From the cell containing the given text, extract its center point as (X, Y) coordinate. 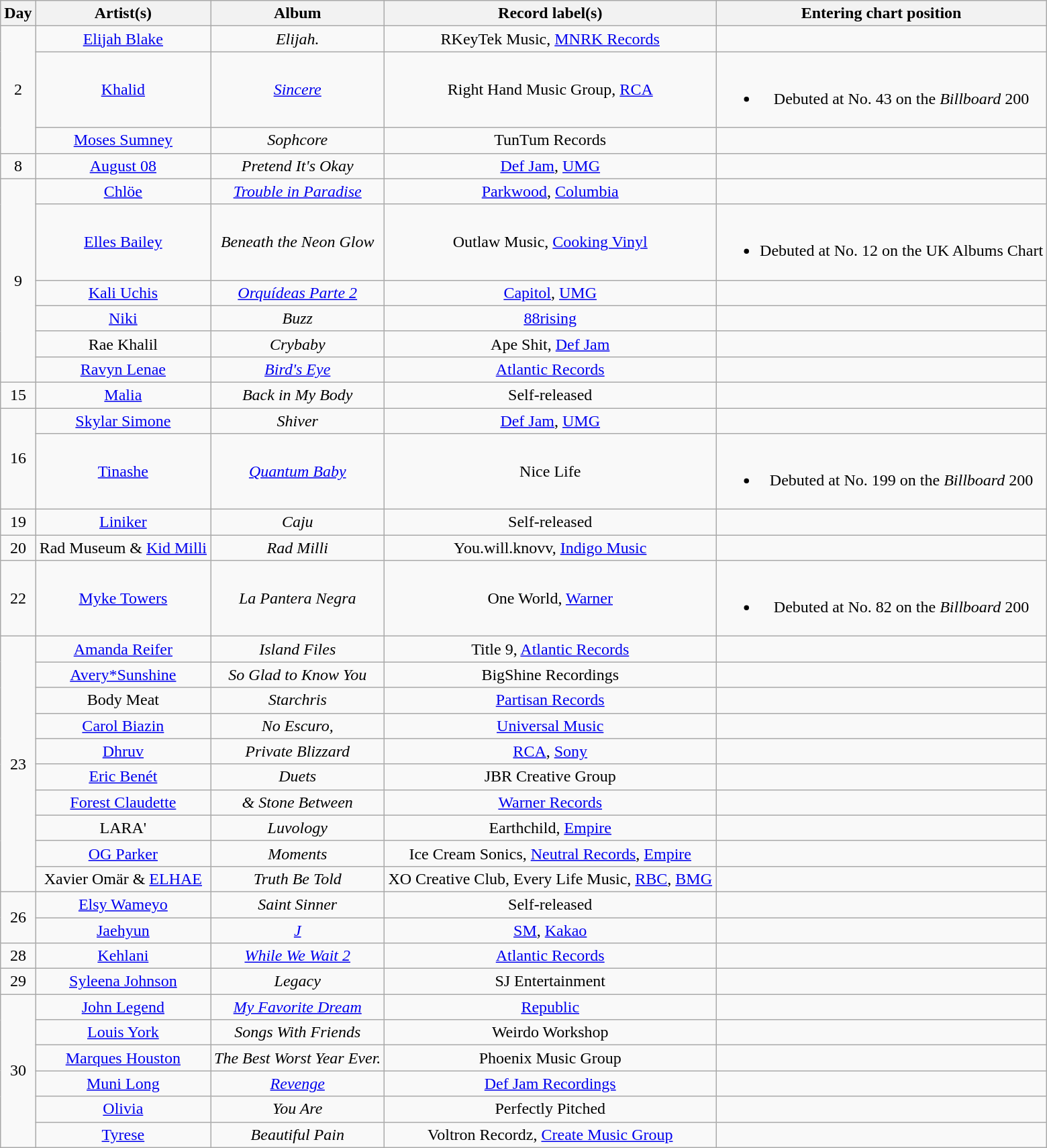
You Are (298, 1109)
Warner Records (550, 802)
26 (18, 917)
Entering chart position (882, 13)
& Stone Between (298, 802)
Buzz (298, 318)
8 (18, 166)
Rad Milli (298, 548)
XO Creative Club, Every Life Music, RBC, BMG (550, 879)
Khalid (123, 90)
Skylar Simone (123, 421)
Debuted at No. 12 on the UK Albums Chart (882, 242)
Rad Museum & Kid Milli (123, 548)
Saint Sinner (298, 904)
Kehlani (123, 956)
Malia (123, 395)
BigShine Recordings (550, 675)
LARA' (123, 828)
16 (18, 459)
My Favorite Dream (298, 1007)
Elsy Wameyo (123, 904)
Private Blizzard (298, 751)
Def Jam Recordings (550, 1084)
OG Parker (123, 853)
2 (18, 90)
Sincere (298, 90)
Right Hand Music Group, RCA (550, 90)
20 (18, 548)
Orquídeas Parte 2 (298, 293)
Ravyn Lenae (123, 369)
Phoenix Music Group (550, 1058)
88rising (550, 318)
Avery*Sunshine (123, 675)
22 (18, 599)
Debuted at No. 82 on the Billboard 200 (882, 599)
Artist(s) (123, 13)
TunTum Records (550, 140)
La Pantera Negra (298, 599)
John Legend (123, 1007)
SM, Kakao (550, 930)
Caju (298, 522)
Syleena Johnson (123, 982)
Beautiful Pain (298, 1135)
Myke Towers (123, 599)
Legacy (298, 982)
JBR Creative Group (550, 777)
Rae Khalil (123, 344)
Chlöe (123, 191)
Album (298, 13)
So Glad to Know You (298, 675)
Beneath the Neon Glow (298, 242)
Trouble in Paradise (298, 191)
Carol Biazin (123, 726)
Elijah Blake (123, 39)
23 (18, 764)
The Best Worst Year Ever. (298, 1058)
Bird's Eye (298, 369)
Eric Benét (123, 777)
19 (18, 522)
Republic (550, 1007)
Truth Be Told (298, 879)
Moments (298, 853)
Moses Sumney (123, 140)
Jaehyun (123, 930)
Elles Bailey (123, 242)
15 (18, 395)
Pretend It's Okay (298, 166)
Quantum Baby (298, 471)
Marques Houston (123, 1058)
Revenge (298, 1084)
Back in My Body (298, 395)
30 (18, 1071)
Niki (123, 318)
Olivia (123, 1109)
While We Wait 2 (298, 956)
Voltron Recordz, Create Music Group (550, 1135)
Tyrese (123, 1135)
Island Files (298, 649)
Capitol, UMG (550, 293)
Day (18, 13)
Xavier Omär & ELHAE (123, 879)
Sophcore (298, 140)
RCA, Sony (550, 751)
Shiver (298, 421)
You.will.knovv, Indigo Music (550, 548)
SJ Entertainment (550, 982)
One World, Warner (550, 599)
Debuted at No. 199 on the Billboard 200 (882, 471)
Body Meat (123, 700)
Elijah. (298, 39)
Forest Claudette (123, 802)
Muni Long (123, 1084)
No Escuro, (298, 726)
Starchris (298, 700)
August 08 (123, 166)
Luvology (298, 828)
Dhruv (123, 751)
29 (18, 982)
Outlaw Music, Cooking Vinyl (550, 242)
Crybaby (298, 344)
Nice Life (550, 471)
Partisan Records (550, 700)
Duets (298, 777)
Liniker (123, 522)
Tinashe (123, 471)
Weirdo Workshop (550, 1033)
28 (18, 956)
Universal Music (550, 726)
Parkwood, Columbia (550, 191)
Louis York (123, 1033)
Perfectly Pitched (550, 1109)
Title 9, Atlantic Records (550, 649)
J (298, 930)
Ape Shit, Def Jam (550, 344)
Kali Uchis (123, 293)
Songs With Friends (298, 1033)
RKeyTek Music, MNRK Records (550, 39)
Ice Cream Sonics, Neutral Records, Empire (550, 853)
Amanda Reifer (123, 649)
Earthchild, Empire (550, 828)
Record label(s) (550, 13)
9 (18, 281)
Debuted at No. 43 on the Billboard 200 (882, 90)
